Return the [X, Y] coordinate for the center point of the cell that contains the specified text.  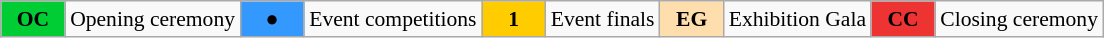
Closing ceremony [1019, 19]
1 [514, 19]
EG [692, 19]
● [272, 19]
Exhibition Gala [798, 19]
Event finals [603, 19]
Opening ceremony [152, 19]
OC [33, 19]
Event competitions [392, 19]
CC [903, 19]
